Scan for the cell matching the given text and deliver its (X, Y) coordinate at center. 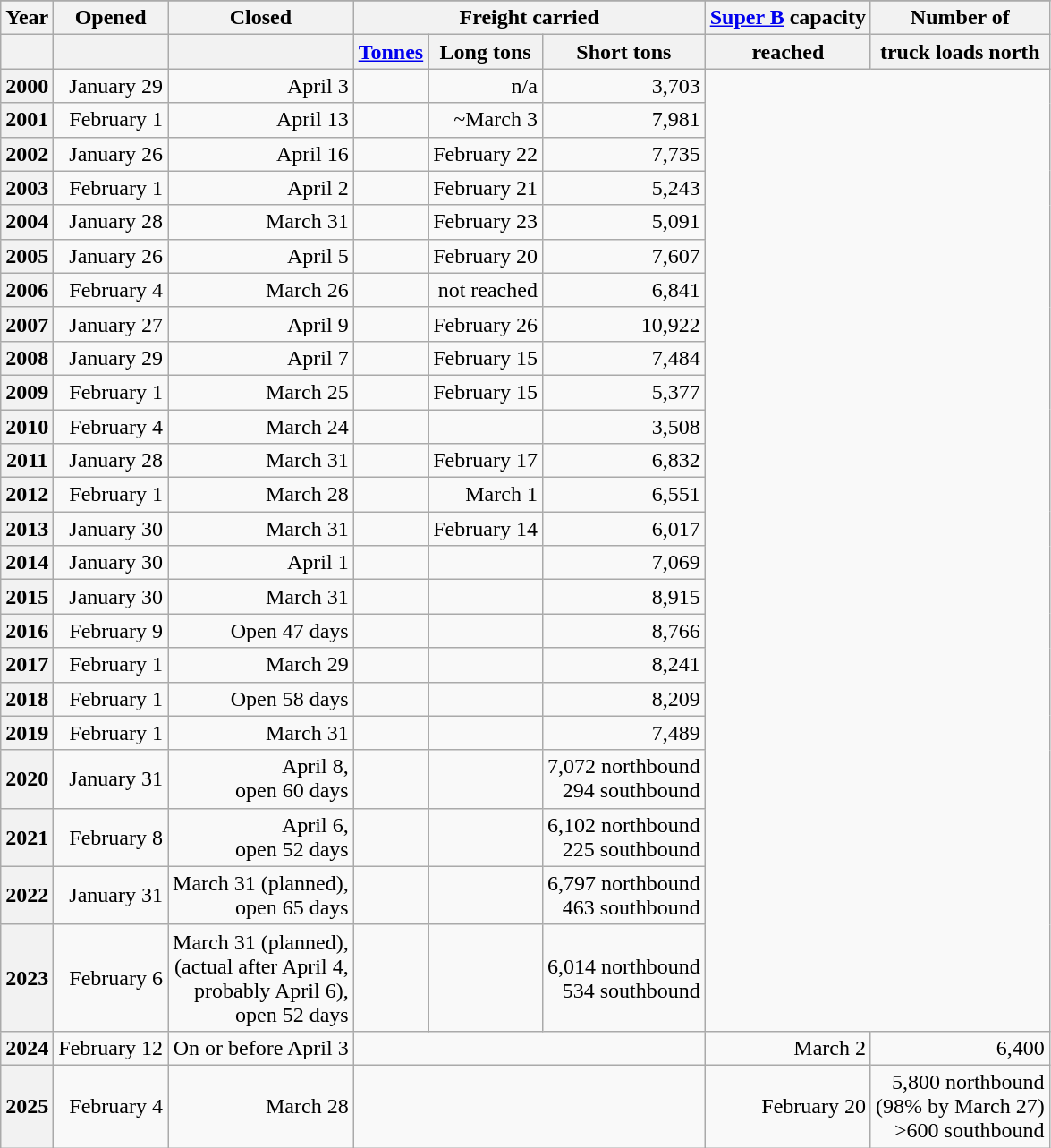
March 31 (planned),(actual after April 4,probably April 6),open 52 days (261, 977)
Closed (261, 18)
April 9 (261, 324)
January 27 (111, 324)
February 21 (486, 188)
6,551 (623, 495)
On or before April 3 (261, 1048)
5,091 (623, 222)
February 17 (486, 461)
not reached (486, 290)
7,072 northbound294 southbound (623, 778)
February 14 (486, 529)
February 12 (111, 1048)
2007 (27, 324)
2006 (27, 290)
February 6 (111, 977)
~March 3 (486, 120)
2004 (27, 222)
5,377 (623, 392)
Open 58 days (261, 699)
2009 (27, 392)
8,209 (623, 699)
2021 (27, 838)
6,014 northbound534 southbound (623, 977)
2022 (27, 895)
reached (787, 52)
2011 (27, 461)
February 26 (486, 324)
7,607 (623, 256)
6,017 (623, 529)
2017 (27, 665)
February 8 (111, 838)
8,241 (623, 665)
April 16 (261, 154)
6,841 (623, 290)
7,735 (623, 154)
March 24 (261, 427)
2023 (27, 977)
February 23 (486, 222)
Number of (960, 18)
April 7 (261, 358)
2012 (27, 495)
2001 (27, 120)
5,243 (623, 188)
April 13 (261, 120)
10,922 (623, 324)
2016 (27, 631)
February 9 (111, 631)
Long tons (486, 52)
April 3 (261, 86)
2024 (27, 1048)
2000 (27, 86)
April 6,open 52 days (261, 838)
April 8,open 60 days (261, 778)
2010 (27, 427)
Super B capacity (787, 18)
Freight carried (530, 18)
6,832 (623, 461)
2003 (27, 188)
7,489 (623, 733)
Tonnes (391, 52)
March 29 (261, 665)
April 2 (261, 188)
2005 (27, 256)
2002 (27, 154)
6,797 northbound463 southbound (623, 895)
2020 (27, 778)
March 31 (planned),open 65 days (261, 895)
7,069 (623, 563)
5,800 northbound(98% by March 27)>600 southbound (960, 1106)
Open 47 days (261, 631)
April 1 (261, 563)
2013 (27, 529)
3,508 (623, 427)
April 5 (261, 256)
3,703 (623, 86)
8,915 (623, 597)
Short tons (623, 52)
6,102 northbound225 southbound (623, 838)
7,981 (623, 120)
March 26 (261, 290)
March 25 (261, 392)
Year (27, 18)
n/a (486, 86)
2025 (27, 1106)
truck loads north (960, 52)
2015 (27, 597)
7,484 (623, 358)
2008 (27, 358)
March 1 (486, 495)
Opened (111, 18)
February 22 (486, 154)
8,766 (623, 631)
2018 (27, 699)
March 2 (787, 1048)
2019 (27, 733)
2014 (27, 563)
6,400 (960, 1048)
